Provide the (X, Y) coordinate of the cell's center where the given text is located.  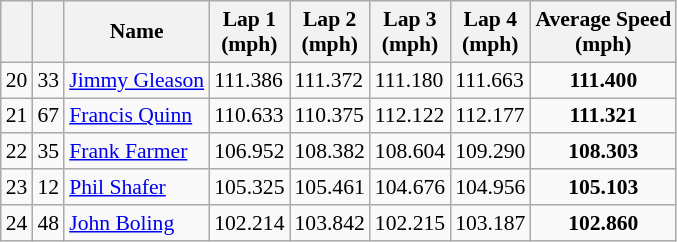
109.290 (490, 152)
112.122 (410, 116)
Name (136, 32)
111.180 (410, 80)
106.952 (249, 152)
21 (17, 116)
23 (17, 187)
105.325 (249, 187)
104.956 (490, 187)
Frank Farmer (136, 152)
111.663 (490, 80)
102.860 (603, 223)
Lap 2(mph) (330, 32)
102.214 (249, 223)
111.400 (603, 80)
110.633 (249, 116)
Lap 4(mph) (490, 32)
24 (17, 223)
108.604 (410, 152)
20 (17, 80)
Phil Shafer (136, 187)
105.461 (330, 187)
108.303 (603, 152)
Lap 1(mph) (249, 32)
111.372 (330, 80)
108.382 (330, 152)
104.676 (410, 187)
Lap 3(mph) (410, 32)
110.375 (330, 116)
67 (48, 116)
Francis Quinn (136, 116)
103.842 (330, 223)
Average Speed(mph) (603, 32)
111.386 (249, 80)
Jimmy Gleason (136, 80)
112.177 (490, 116)
102.215 (410, 223)
48 (48, 223)
111.321 (603, 116)
John Boling (136, 223)
12 (48, 187)
105.103 (603, 187)
33 (48, 80)
22 (17, 152)
103.187 (490, 223)
35 (48, 152)
